Pinpoint the cell where the given text exists, returning its [x, y] midpoint coordinate. 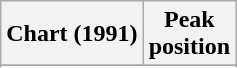
Chart (1991) [72, 34]
Peakposition [189, 34]
